For the text-containing cell, return its midpoint in [x, y] coordinate format. 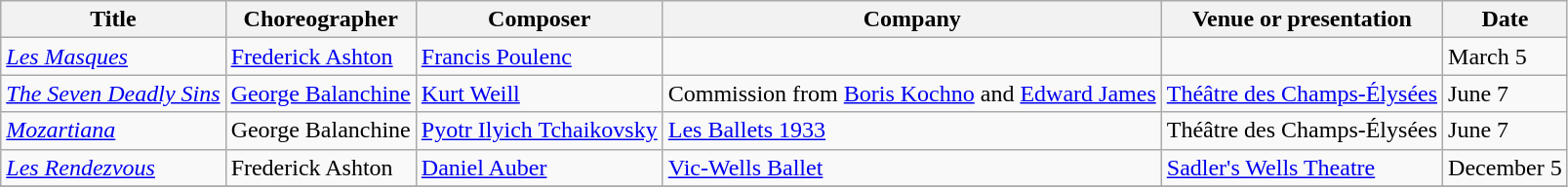
Mozartiana [113, 131]
Francis Poulenc [539, 56]
Composer [539, 19]
Pyotr Ilyich Tchaikovsky [539, 131]
Company [911, 19]
Daniel Auber [539, 168]
Kurt Weill [539, 93]
Sadler's Wells Theatre [1302, 168]
December 5 [1506, 168]
Title [113, 19]
Choreographer [320, 19]
Les Rendezvous [113, 168]
March 5 [1506, 56]
Venue or presentation [1302, 19]
Date [1506, 19]
Commission from Boris Kochno and Edward James [911, 93]
Les Masques [113, 56]
The Seven Deadly Sins [113, 93]
Vic-Wells Ballet [911, 168]
Les Ballets 1933 [911, 131]
